Return (x, y) of the center of cell containing provided text 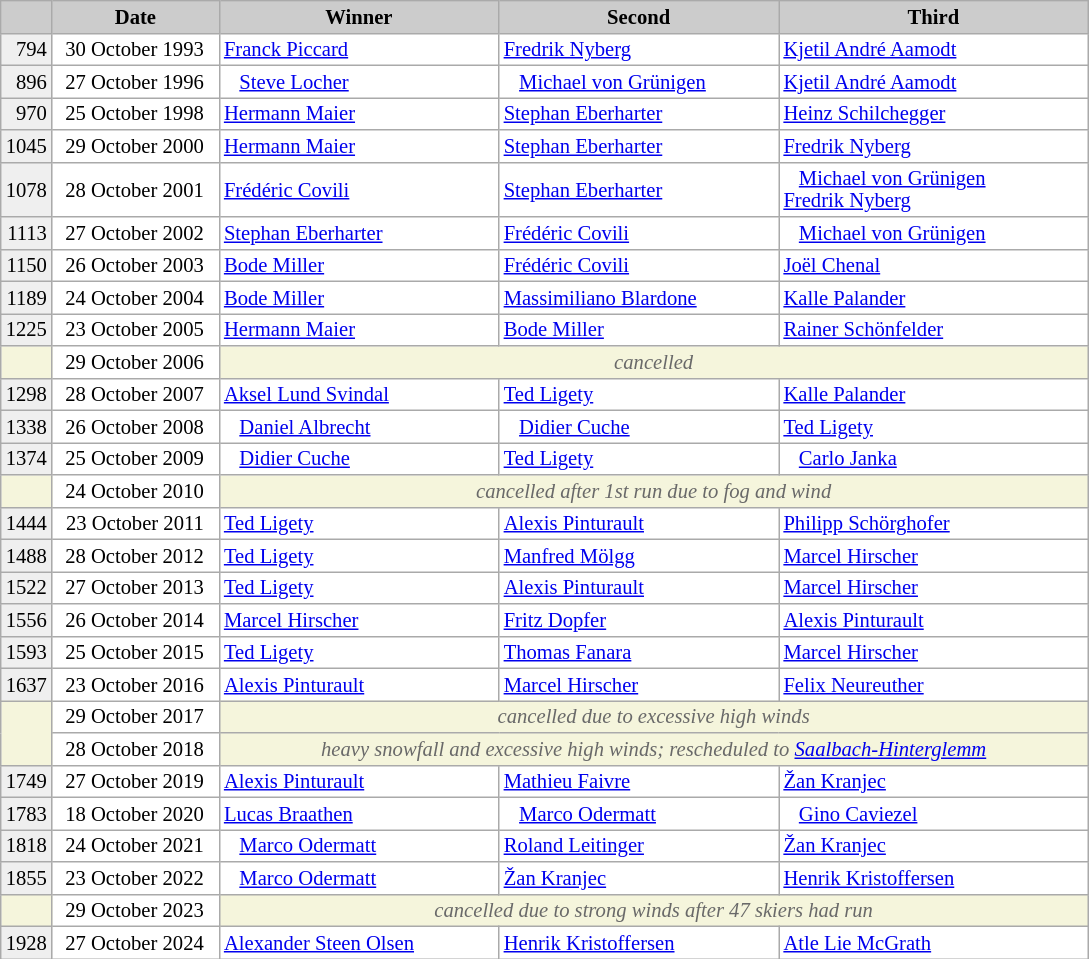
1855 (26, 878)
794 (26, 49)
25 October 2015 (136, 652)
Date (136, 16)
23 October 2005 (136, 329)
25 October 2009 (136, 458)
27 October 1996 (136, 81)
970 (26, 113)
Alexander Steen Olsen (359, 942)
1522 (26, 587)
Felix Neureuther (933, 684)
29 October 2006 (136, 362)
cancelled (654, 362)
29 October 2023 (136, 910)
Franck Piccard (359, 49)
29 October 2000 (136, 146)
Atle Lie McGrath (933, 942)
1078 (26, 190)
Third (933, 16)
24 October 2010 (136, 490)
heavy snowfall and excessive high winds; rescheduled to Saalbach-Hinterglemm (654, 748)
30 October 1993 (136, 49)
896 (26, 81)
1225 (26, 329)
1150 (26, 265)
24 October 2004 (136, 297)
26 October 2003 (136, 265)
1783 (26, 813)
27 October 2013 (136, 587)
28 October 2001 (136, 190)
1928 (26, 942)
Gino Caviezel (933, 813)
Second (639, 16)
1189 (26, 297)
Rainer Schönfelder (933, 329)
Joël Chenal (933, 265)
Carlo Janka (933, 458)
23 October 2016 (136, 684)
27 October 2024 (136, 942)
28 October 2012 (136, 555)
1637 (26, 684)
Massimiliano Blardone (639, 297)
1556 (26, 620)
1749 (26, 781)
29 October 2017 (136, 716)
Aksel Lund Svindal (359, 394)
Fritz Dopfer (639, 620)
23 October 2022 (136, 878)
28 October 2007 (136, 394)
Philipp Schörghofer (933, 523)
23 October 2011 (136, 523)
1444 (26, 523)
1488 (26, 555)
1374 (26, 458)
26 October 2014 (136, 620)
28 October 2018 (136, 748)
18 October 2020 (136, 813)
Roland Leitinger (639, 845)
Steve Locher (359, 81)
Manfred Mölgg (639, 555)
Mathieu Faivre (639, 781)
25 October 1998 (136, 113)
1593 (26, 652)
24 October 2021 (136, 845)
cancelled after 1st run due to fog and wind (654, 490)
1298 (26, 394)
Daniel Albrecht (359, 426)
1113 (26, 232)
Winner (359, 16)
Heinz Schilchegger (933, 113)
cancelled due to strong winds after 47 skiers had run (654, 910)
27 October 2019 (136, 781)
26 October 2008 (136, 426)
27 October 2002 (136, 232)
Michael von Grünigen Fredrik Nyberg (933, 190)
Thomas Fanara (639, 652)
1338 (26, 426)
1818 (26, 845)
Lucas Braathen (359, 813)
1045 (26, 146)
cancelled due to excessive high winds (654, 716)
